Return [X, Y] of the center of cell containing provided text 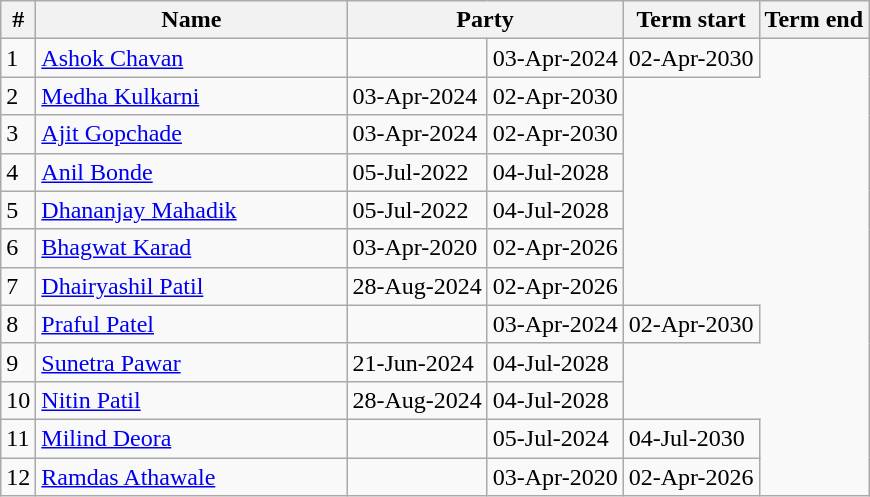
Term end [814, 20]
Ajit Gopchade [192, 134]
21-Jun-2024 [417, 362]
Ramdas Athawale [192, 477]
10 [18, 400]
Praful Patel [192, 324]
Medha Kulkarni [192, 96]
Bhagwat Karad [192, 248]
Sunetra Pawar [192, 362]
12 [18, 477]
Party [485, 20]
Term start [691, 20]
Name [192, 20]
4 [18, 172]
2 [18, 96]
Ashok Chavan [192, 58]
# [18, 20]
Milind Deora [192, 438]
6 [18, 248]
1 [18, 58]
05-Jul-2024 [555, 438]
Dhairyashil Patil [192, 286]
3 [18, 134]
8 [18, 324]
Nitin Patil [192, 400]
Anil Bonde [192, 172]
9 [18, 362]
Dhananjay Mahadik [192, 210]
11 [18, 438]
7 [18, 286]
04-Jul-2030 [691, 438]
5 [18, 210]
